From the cell containing the given text, extract its center point as [x, y] coordinate. 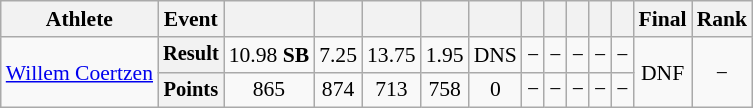
DNS [496, 55]
Athlete [80, 19]
DNF [663, 72]
13.75 [392, 55]
Event [191, 19]
7.25 [338, 55]
Points [191, 90]
10.98 SB [270, 55]
Willem Coertzen [80, 72]
1.95 [445, 55]
713 [392, 90]
Final [663, 19]
758 [445, 90]
0 [496, 90]
Result [191, 55]
Rank [722, 19]
865 [270, 90]
874 [338, 90]
